Search for the cell housing the specified text and yield its (X, Y) center coordinate. 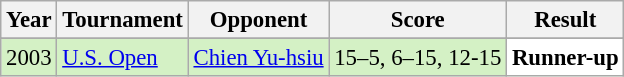
Tournament (122, 20)
Runner-up (566, 58)
Opponent (258, 20)
Chien Yu-hsiu (258, 58)
Result (566, 20)
Score (418, 20)
Year (29, 20)
2003 (29, 58)
U.S. Open (122, 58)
15–5, 6–15, 12-15 (418, 58)
